Find where the given text appears and provide that cell's center as (x, y) coordinate. 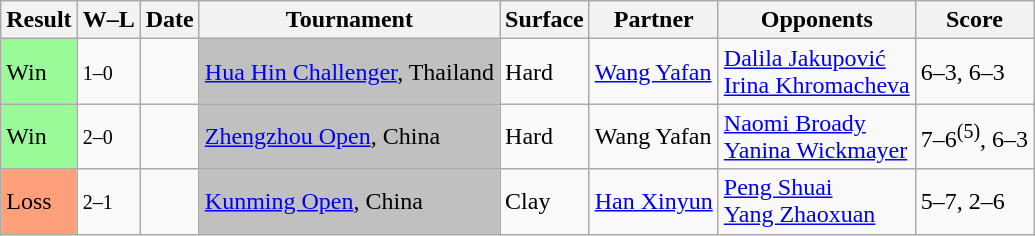
Loss (39, 202)
Surface (545, 20)
Naomi Broady Yanina Wickmayer (816, 136)
6–3, 6–3 (974, 72)
W–L (108, 20)
Clay (545, 202)
Result (39, 20)
Partner (654, 20)
Tournament (349, 20)
1–0 (108, 72)
Peng Shuai Yang Zhaoxuan (816, 202)
Score (974, 20)
2–1 (108, 202)
Han Xinyun (654, 202)
Opponents (816, 20)
Zhengzhou Open, China (349, 136)
Hua Hin Challenger, Thailand (349, 72)
5–7, 2–6 (974, 202)
2–0 (108, 136)
Date (170, 20)
Dalila Jakupović Irina Khromacheva (816, 72)
7–6(5), 6–3 (974, 136)
Kunming Open, China (349, 202)
